Return the [X, Y] coordinate for the center point of the cell that contains the specified text.  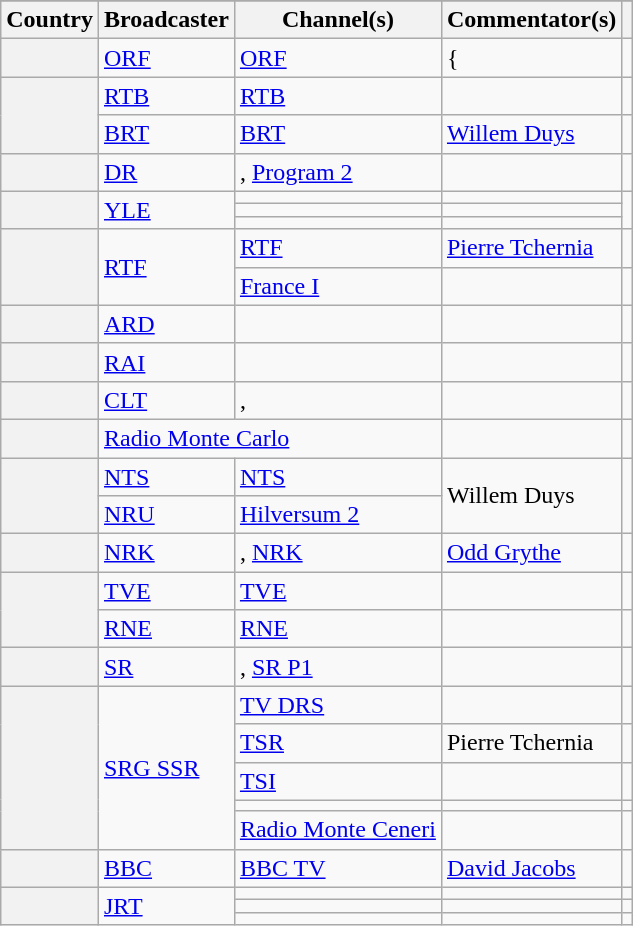
, Program 2 [338, 172]
ARD [166, 324]
YLE [166, 210]
{ [531, 58]
, SR P1 [338, 667]
TSI [338, 781]
Odd Grythe [531, 553]
SRG SSR [166, 768]
CLT [166, 400]
Broadcaster [166, 20]
RAI [166, 362]
Radio Monte Ceneri [338, 830]
Hilversum 2 [338, 515]
JRT [166, 906]
, [338, 400]
NRU [166, 515]
Radio Monte Carlo [270, 438]
Commentator(s) [531, 20]
Country [50, 20]
France I [338, 286]
TV DRS [338, 705]
Channel(s) [338, 20]
, NRK [338, 553]
DR [166, 172]
BBC TV [338, 868]
David Jacobs [531, 868]
NRK [166, 553]
SR [166, 667]
BBC [166, 868]
TSR [338, 743]
